Search for the cell housing the specified text and yield its [x, y] center coordinate. 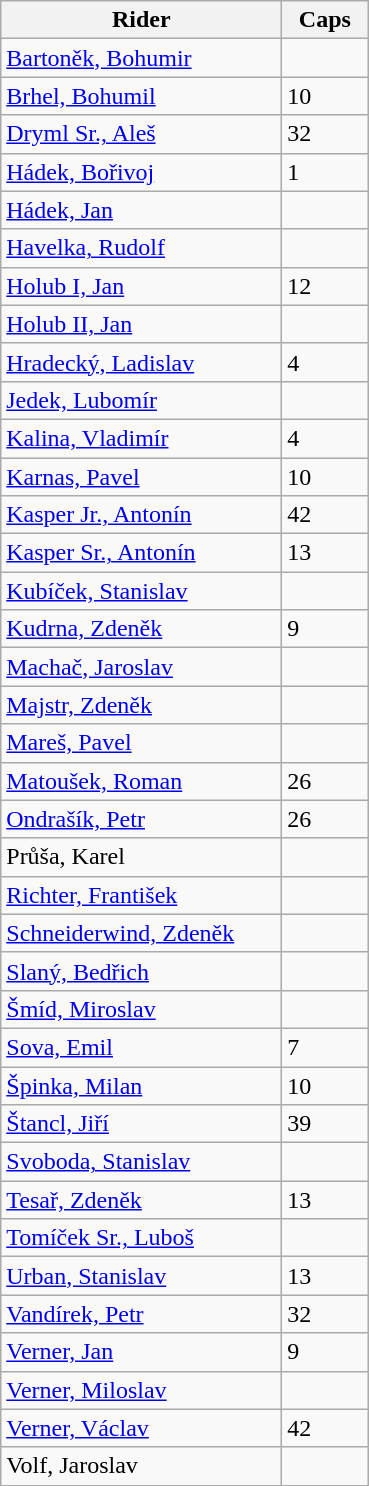
Hradecký, Ladislav [142, 362]
Kasper Jr., Antonín [142, 515]
Kubíček, Stanislav [142, 591]
Mareš, Pavel [142, 743]
Volf, Jaroslav [142, 1466]
Svoboda, Stanislav [142, 1162]
Rider [142, 20]
Štancl, Jiří [142, 1124]
1 [325, 172]
Průša, Karel [142, 857]
Dryml Sr., Aleš [142, 134]
Caps [325, 20]
Richter, František [142, 895]
Verner, Václav [142, 1428]
39 [325, 1124]
Kudrna, Zdeněk [142, 629]
Machač, Jaroslav [142, 667]
Holub I, Jan [142, 286]
Urban, Stanislav [142, 1276]
Brhel, Bohumil [142, 96]
Majstr, Zdeněk [142, 705]
Vandírek, Petr [142, 1314]
Jedek, Lubomír [142, 400]
Ondrašík, Petr [142, 819]
7 [325, 1047]
Schneiderwind, Zdeněk [142, 933]
Karnas, Pavel [142, 477]
Šmíd, Miroslav [142, 1009]
Sova, Emil [142, 1047]
Matoušek, Roman [142, 781]
Verner, Jan [142, 1352]
Havelka, Rudolf [142, 248]
12 [325, 286]
Bartoněk, Bohumir [142, 58]
Hádek, Jan [142, 210]
Holub II, Jan [142, 324]
Kalina, Vladimír [142, 438]
Špinka, Milan [142, 1085]
Tomíček Sr., Luboš [142, 1238]
Kasper Sr., Antonín [142, 553]
Tesař, Zdeněk [142, 1200]
Hádek, Bořivoj [142, 172]
Verner, Miloslav [142, 1390]
Slaný, Bedřich [142, 971]
